Provide the (x, y) coordinate of the cell's center where the given text is located.  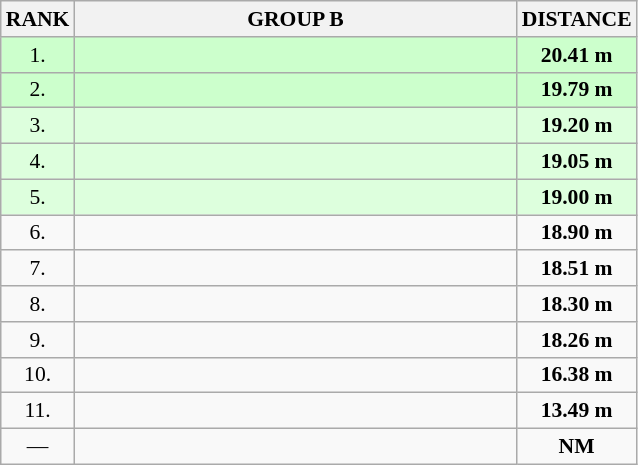
— (38, 447)
10. (38, 375)
16.38 m (577, 375)
2. (38, 90)
NM (577, 447)
13.49 m (577, 411)
3. (38, 126)
18.90 m (577, 233)
7. (38, 269)
18.51 m (577, 269)
5. (38, 197)
19.20 m (577, 126)
18.30 m (577, 304)
9. (38, 340)
1. (38, 55)
19.05 m (577, 162)
RANK (38, 19)
8. (38, 304)
11. (38, 411)
DISTANCE (577, 19)
20.41 m (577, 55)
19.00 m (577, 197)
18.26 m (577, 340)
GROUP B (295, 19)
4. (38, 162)
6. (38, 233)
19.79 m (577, 90)
